From the cell containing the given text, extract its center point as (x, y) coordinate. 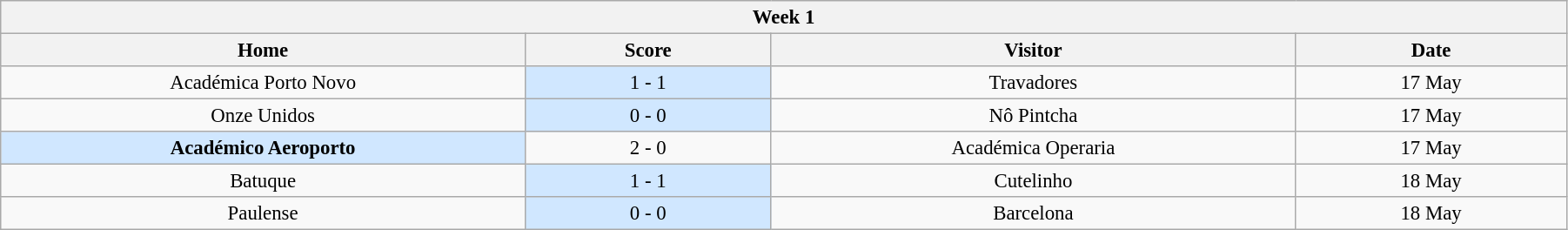
Onze Unidos (263, 116)
Home (263, 51)
Score (647, 51)
Paulense (263, 213)
Week 1 (784, 17)
Travadores (1034, 83)
Batuque (263, 181)
Cutelinho (1034, 181)
Académica Operaria (1034, 148)
Académico Aeroporto (263, 148)
Visitor (1034, 51)
2 - 0 (647, 148)
Académica Porto Novo (263, 83)
Date (1431, 51)
Barcelona (1034, 213)
Nô Pintcha (1034, 116)
